Identify which cell holds the provided text, then report its (x, y) central coordinate. 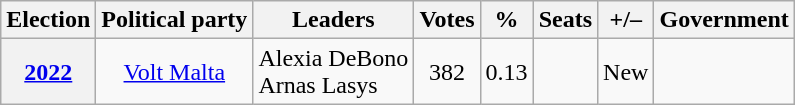
382 (447, 72)
Seats (565, 20)
Alexia DeBonoArnas Lasys (334, 72)
Political party (174, 20)
Government (724, 20)
Leaders (334, 20)
0.13 (506, 72)
Votes (447, 20)
Election (48, 20)
+/– (626, 20)
Volt Malta (174, 72)
New (626, 72)
2022 (48, 72)
% (506, 20)
